Identify which cell holds the provided text, then report its [X, Y] central coordinate. 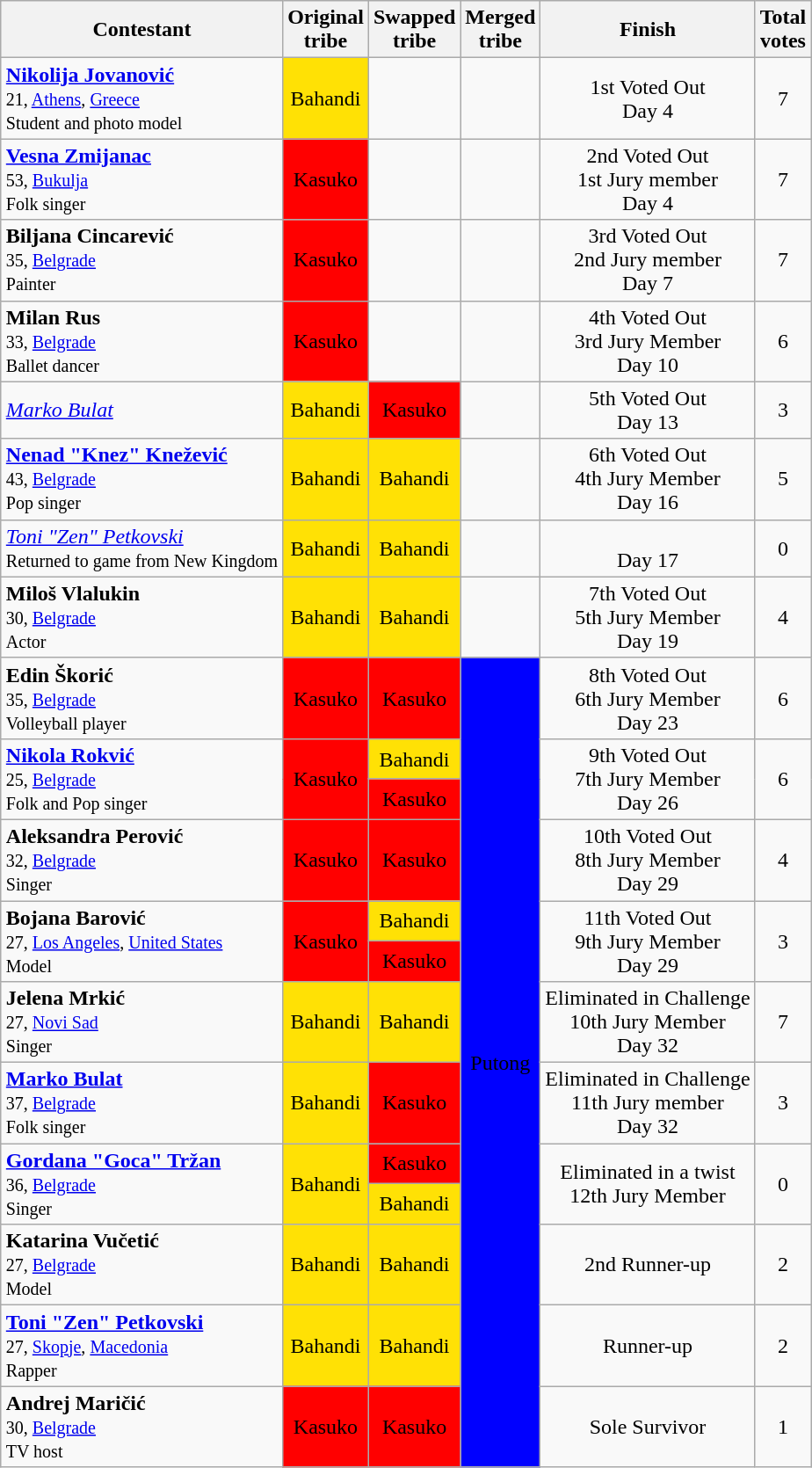
Edin Škorić35, BelgradeVolleyball player [141, 698]
Runner-up [648, 1346]
Andrej Maričić30, BelgradeTV host [141, 1427]
11th Voted Out9th Jury MemberDay 29 [648, 941]
Nenad "Knez" Knežević43, BelgradePop singer [141, 479]
Totalvotes [783, 30]
9th Voted Out7th Jury MemberDay 26 [648, 779]
Contestant [141, 30]
6th Voted Out4th Jury MemberDay 16 [648, 479]
Day 17 [648, 549]
4th Voted Out3rd Jury MemberDay 10 [648, 341]
Bojana Barović27, Los Angeles, United StatesModel [141, 941]
10th Voted Out8th Jury MemberDay 29 [648, 860]
Toni "Zen" PetkovskiReturned to game from New Kingdom [141, 549]
Katarina Vučetić27, BelgradeModel [141, 1265]
Gordana "Goca" Tržan36, BelgradeSinger [141, 1184]
5 [783, 479]
7th Voted Out5th Jury MemberDay 19 [648, 617]
3rd Voted Out2nd Jury memberDay 7 [648, 260]
8th Voted Out6th Jury MemberDay 23 [648, 698]
Marko Bulat [141, 410]
Finish [648, 30]
Sole Survivor [648, 1427]
Toni "Zen" Petkovski27, Skopje, MacedoniaRapper [141, 1346]
Eliminated in Challenge11th Jury memberDay 32 [648, 1103]
Vesna Zmijanac53, BukuljaFolk singer [141, 179]
1 [783, 1427]
Putong [501, 1062]
Eliminated in Challenge10th Jury MemberDay 32 [648, 1022]
5th Voted OutDay 13 [648, 410]
Mergedtribe [501, 30]
Marko Bulat37, BelgradeFolk singer [141, 1103]
Aleksandra Perović32, BelgradeSinger [141, 860]
Nikolija Jovanović21, Athens, GreeceStudent and photo model [141, 98]
2nd Runner-up [648, 1265]
Originaltribe [326, 30]
Swappedtribe [414, 30]
Nikola Rokvić25, BelgradeFolk and Pop singer [141, 779]
1st Voted OutDay 4 [648, 98]
2nd Voted Out1st Jury memberDay 4 [648, 179]
Milan Rus33, BelgradeBallet dancer [141, 341]
Miloš Vlalukin30, BelgradeActor [141, 617]
Jelena Mrkić27, Novi SadSinger [141, 1022]
Eliminated in a twist12th Jury Member [648, 1184]
Biljana Cincarević35, BelgradePainter [141, 260]
